Output the [X, Y] coordinate of the center of the cell containing the given text.  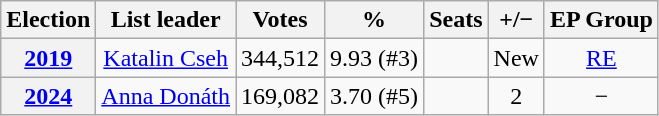
+/− [516, 20]
169,082 [280, 96]
EP Group [601, 20]
Anna Donáth [166, 96]
New [516, 58]
Election [48, 20]
% [374, 20]
Katalin Cseh [166, 58]
− [601, 96]
2 [516, 96]
Votes [280, 20]
2024 [48, 96]
Seats [456, 20]
RE [601, 58]
3.70 (#5) [374, 96]
344,512 [280, 58]
2019 [48, 58]
9.93 (#3) [374, 58]
List leader [166, 20]
